Provide the [x, y] coordinate of the cell's center where the given text is located.  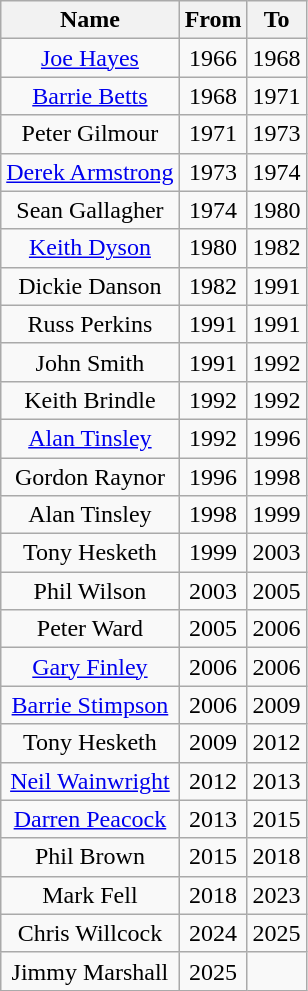
2023 [276, 895]
Russ Perkins [90, 324]
Neil Wainwright [90, 781]
Darren Peacock [90, 819]
To [276, 20]
Phil Brown [90, 857]
Phil Wilson [90, 591]
Joe Hayes [90, 58]
Dickie Danson [90, 286]
Mark Fell [90, 895]
Barrie Stimpson [90, 705]
From [213, 20]
Keith Brindle [90, 400]
Derek Armstrong [90, 172]
Gordon Raynor [90, 477]
John Smith [90, 362]
Peter Ward [90, 629]
Sean Gallagher [90, 210]
1966 [213, 58]
Name [90, 20]
Chris Willcock [90, 933]
Jimmy Marshall [90, 971]
2024 [213, 933]
Barrie Betts [90, 96]
Gary Finley [90, 667]
Peter Gilmour [90, 134]
Keith Dyson [90, 248]
